Search for the cell housing the specified text and yield its [X, Y] center coordinate. 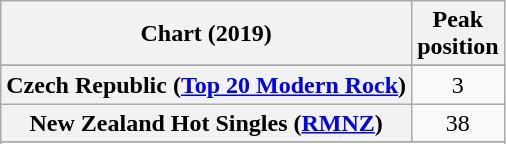
New Zealand Hot Singles (RMNZ) [206, 123]
Chart (2019) [206, 34]
Peakposition [458, 34]
3 [458, 85]
Czech Republic (Top 20 Modern Rock) [206, 85]
38 [458, 123]
